Extract the [x, y] coordinate from the center of the cell holding the provided text.  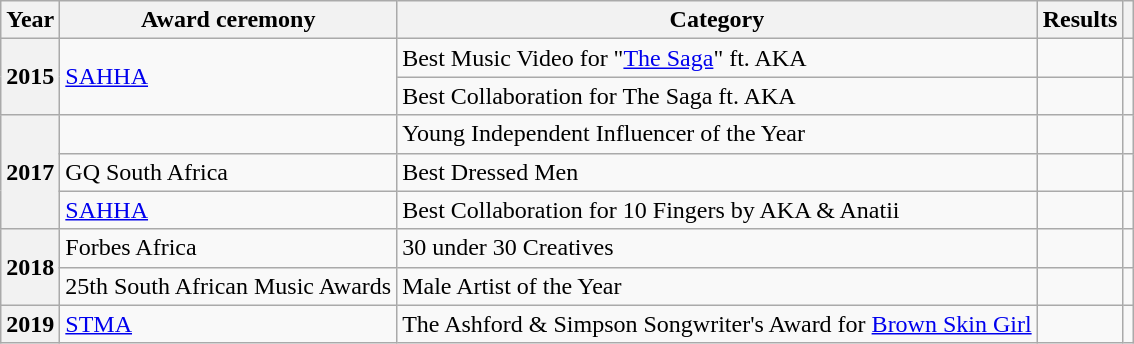
Results [1080, 20]
30 under 30 Creatives [717, 248]
Category [717, 20]
The Ashford & Simpson Songwriter's Award for Brown Skin Girl [717, 324]
2018 [30, 267]
Best Dressed Men [717, 172]
Male Artist of the Year [717, 286]
Year [30, 20]
Young Independent Influencer of the Year [717, 134]
2017 [30, 172]
2015 [30, 77]
Best Collaboration for 10 Fingers by AKA & Anatii [717, 210]
2019 [30, 324]
25th South African Music Awards [228, 286]
Best Music Video for "The Saga" ft. AKA [717, 58]
GQ South Africa [228, 172]
STMA [228, 324]
Award ceremony [228, 20]
Forbes Africa [228, 248]
Best Collaboration for The Saga ft. AKA [717, 96]
